Detect which cell encompasses the target text, then output its [x, y] center coordinate. 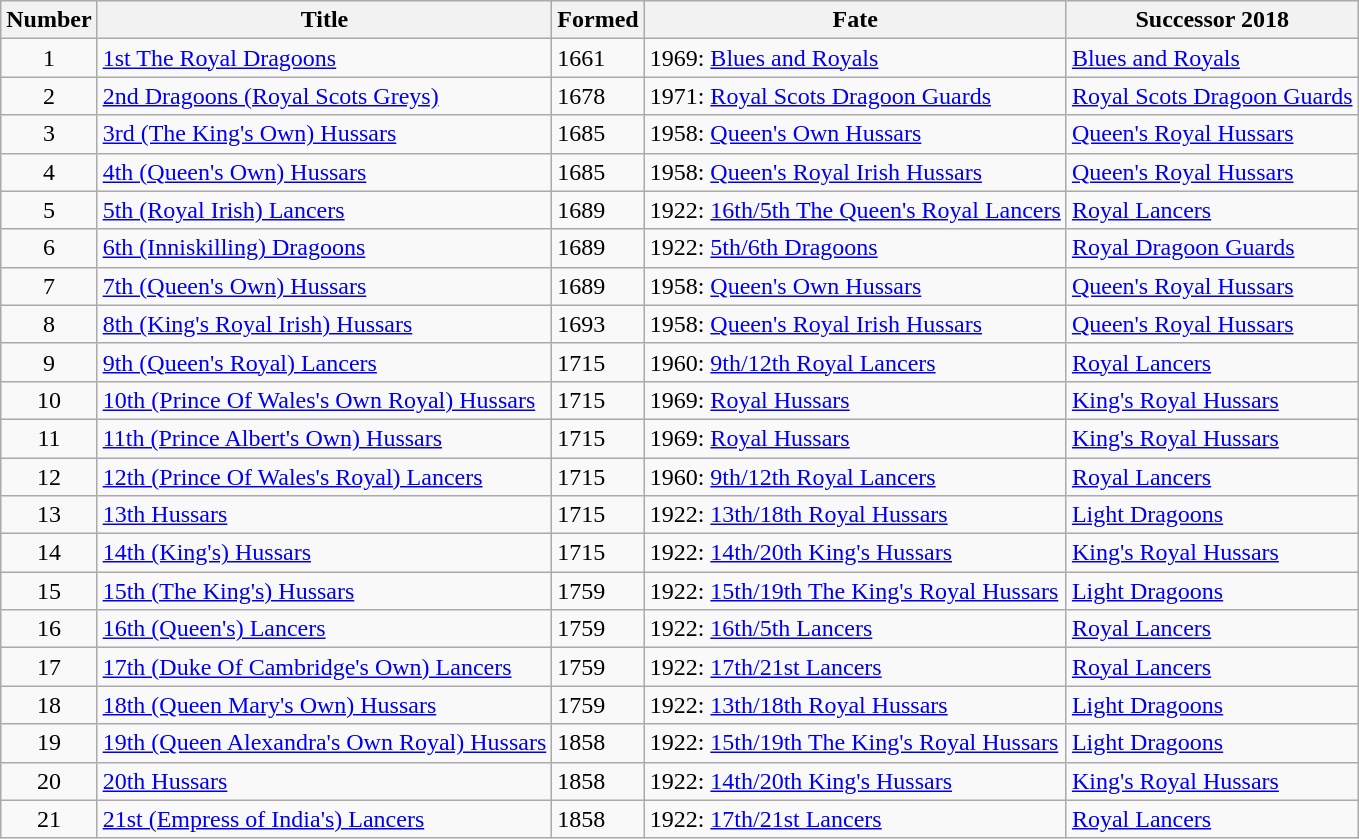
2 [49, 96]
1661 [598, 58]
1 [49, 58]
4 [49, 172]
16 [49, 629]
21st (Empress of India's) Lancers [324, 819]
1678 [598, 96]
16th (Queen's) Lancers [324, 629]
Fate [855, 20]
9th (Queen's Royal) Lancers [324, 362]
13 [49, 515]
7th (Queen's Own) Hussars [324, 286]
Title [324, 20]
3 [49, 134]
17 [49, 667]
12 [49, 477]
9 [49, 362]
1922: 16th/5th Lancers [855, 629]
Successor 2018 [1212, 20]
Royal Dragoon Guards [1212, 248]
17th (Duke Of Cambridge's Own) Lancers [324, 667]
1971: Royal Scots Dragoon Guards [855, 96]
13th Hussars [324, 515]
1922: 16th/5th The Queen's Royal Lancers [855, 210]
6th (Inniskilling) Dragoons [324, 248]
14 [49, 553]
5 [49, 210]
8th (King's Royal Irish) Hussars [324, 324]
2nd Dragoons (Royal Scots Greys) [324, 96]
4th (Queen's Own) Hussars [324, 172]
15 [49, 591]
19 [49, 743]
Blues and Royals [1212, 58]
10th (Prince Of Wales's Own Royal) Hussars [324, 400]
20th Hussars [324, 781]
Formed [598, 20]
6 [49, 248]
7 [49, 286]
18 [49, 705]
3rd (The King's Own) Hussars [324, 134]
19th (Queen Alexandra's Own Royal) Hussars [324, 743]
20 [49, 781]
1922: 5th/6th Dragoons [855, 248]
Number [49, 20]
15th (The King's) Hussars [324, 591]
21 [49, 819]
14th (King's) Hussars [324, 553]
1969: Blues and Royals [855, 58]
Royal Scots Dragoon Guards [1212, 96]
18th (Queen Mary's Own) Hussars [324, 705]
11 [49, 438]
10 [49, 400]
12th (Prince Of Wales's Royal) Lancers [324, 477]
8 [49, 324]
1693 [598, 324]
1st The Royal Dragoons [324, 58]
5th (Royal Irish) Lancers [324, 210]
11th (Prince Albert's Own) Hussars [324, 438]
